Return [X, Y] of the center of cell containing provided text 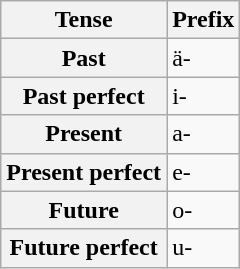
e- [204, 172]
Past perfect [84, 96]
Future perfect [84, 248]
Present perfect [84, 172]
i- [204, 96]
ä- [204, 58]
Tense [84, 20]
Present [84, 134]
Future [84, 210]
Prefix [204, 20]
a- [204, 134]
Past [84, 58]
u- [204, 248]
o- [204, 210]
